Return [x, y] of the center of cell containing provided text 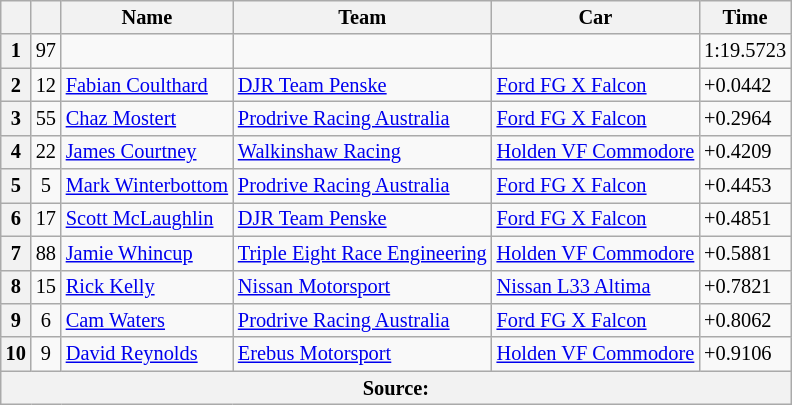
Cam Waters [147, 320]
+0.5881 [745, 253]
22 [46, 152]
+0.8062 [745, 320]
4 [16, 152]
3 [16, 118]
Car [596, 17]
97 [46, 51]
7 [16, 253]
+0.4453 [745, 186]
8 [16, 287]
55 [46, 118]
David Reynolds [147, 354]
+0.7821 [745, 287]
Source: [396, 388]
+0.0442 [745, 85]
Scott McLaughlin [147, 219]
15 [46, 287]
+0.2964 [745, 118]
Fabian Coulthard [147, 85]
17 [46, 219]
12 [46, 85]
1 [16, 51]
10 [16, 354]
James Courtney [147, 152]
Erebus Motorsport [362, 354]
1:19.5723 [745, 51]
Mark Winterbottom [147, 186]
Time [745, 17]
Chaz Mostert [147, 118]
Team [362, 17]
88 [46, 253]
Rick Kelly [147, 287]
Name [147, 17]
Nissan Motorsport [362, 287]
+0.4209 [745, 152]
Jamie Whincup [147, 253]
2 [16, 85]
Nissan L33 Altima [596, 287]
Walkinshaw Racing [362, 152]
Triple Eight Race Engineering [362, 253]
+0.4851 [745, 219]
+0.9106 [745, 354]
